Output the (x, y) coordinate of the center of the cell containing the given text.  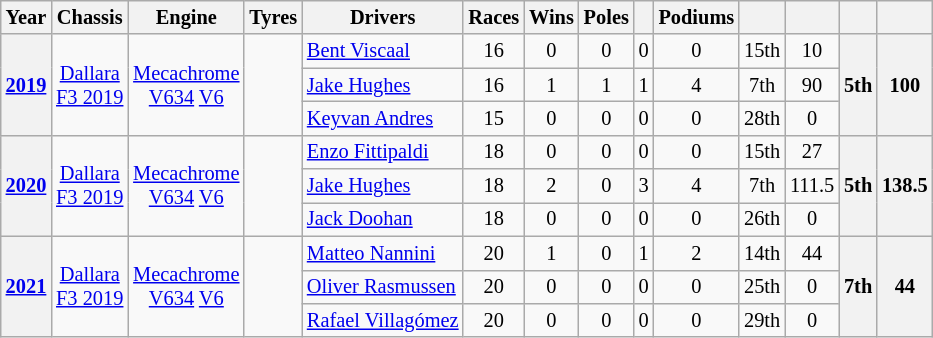
3 (644, 186)
Poles (606, 17)
Races (494, 17)
Engine (186, 17)
Chassis (90, 17)
15 (494, 118)
Rafael Villagómez (383, 320)
27 (812, 152)
Podiums (697, 17)
14th (762, 253)
26th (762, 219)
Year (26, 17)
Jack Doohan (383, 219)
25th (762, 287)
Enzo Fittipaldi (383, 152)
10 (812, 51)
2020 (26, 186)
Oliver Rasmussen (383, 287)
Tyres (273, 17)
Matteo Nannini (383, 253)
Drivers (383, 17)
Bent Viscaal (383, 51)
28th (762, 118)
2021 (26, 286)
100 (905, 84)
138.5 (905, 186)
Keyvan Andres (383, 118)
Wins (552, 17)
29th (762, 320)
111.5 (812, 186)
2019 (26, 84)
90 (812, 85)
